Find where the given text appears and provide that cell's center as [x, y] coordinate. 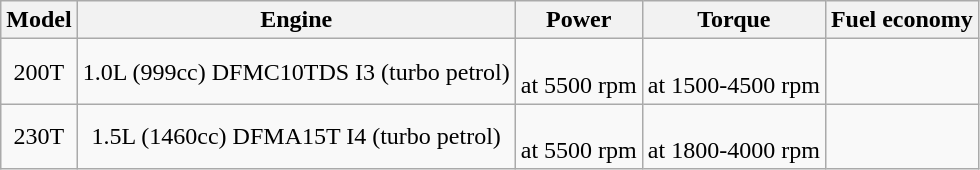
1.0L (999cc) DFMC10TDS I3 (turbo petrol) [296, 72]
Torque [734, 20]
230T [39, 136]
Power [578, 20]
1.5L (1460cc) DFMA15T I4 (turbo petrol) [296, 136]
Model [39, 20]
Fuel economy [902, 20]
200T [39, 72]
at 1500-4500 rpm [734, 72]
at 1800-4000 rpm [734, 136]
Engine [296, 20]
